Find where the given text appears and provide that cell's center as (x, y) coordinate. 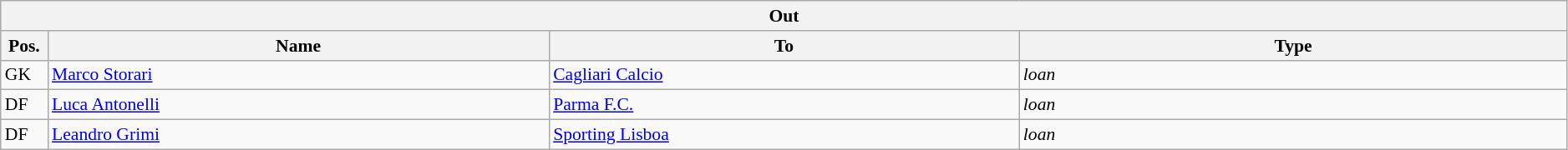
Type (1293, 46)
Marco Storari (298, 75)
To (784, 46)
Cagliari Calcio (784, 75)
GK (24, 75)
Name (298, 46)
Pos. (24, 46)
Parma F.C. (784, 105)
Leandro Grimi (298, 135)
Luca Antonelli (298, 105)
Out (784, 16)
Sporting Lisboa (784, 135)
